Pinpoint the cell where the given text exists, returning its (X, Y) midpoint coordinate. 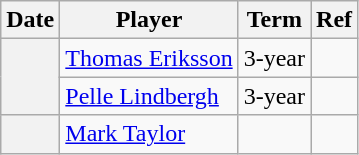
Mark Taylor (149, 134)
Player (149, 20)
Date (30, 20)
Pelle Lindbergh (149, 96)
Term (274, 20)
Thomas Eriksson (149, 58)
Ref (334, 20)
